Search for the cell housing the specified text and yield its (x, y) center coordinate. 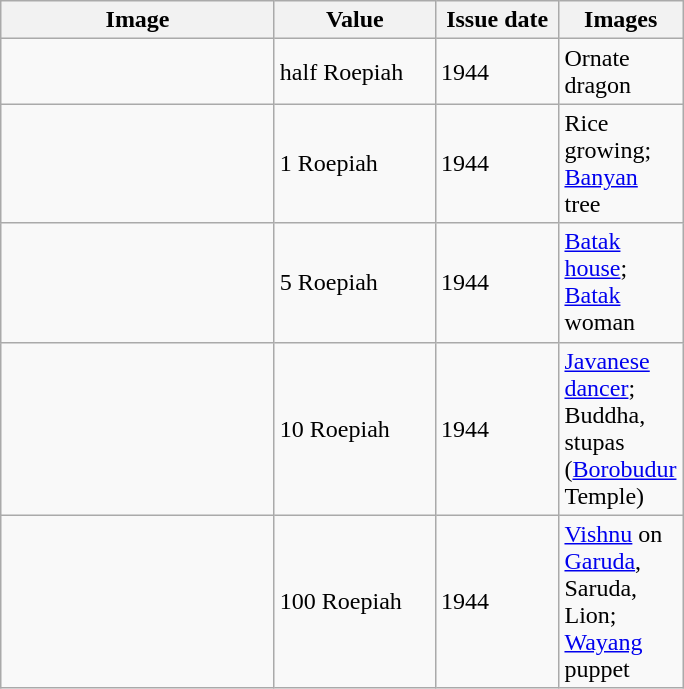
half Roepiah (354, 72)
Javanese dancer; Buddha, stupas (Borobudur Temple) (621, 428)
Issue date (497, 20)
Vishnu on Garuda, Saruda, Lion; Wayang puppet (621, 602)
Rice growing; Banyan tree (621, 164)
Image (138, 20)
10 Roepiah (354, 428)
100 Roepiah (354, 602)
Images (621, 20)
5 Roepiah (354, 282)
Ornate dragon (621, 72)
Batak house; Batak woman (621, 282)
Value (354, 20)
1 Roepiah (354, 164)
